For the text-containing cell, return its midpoint in [X, Y] coordinate format. 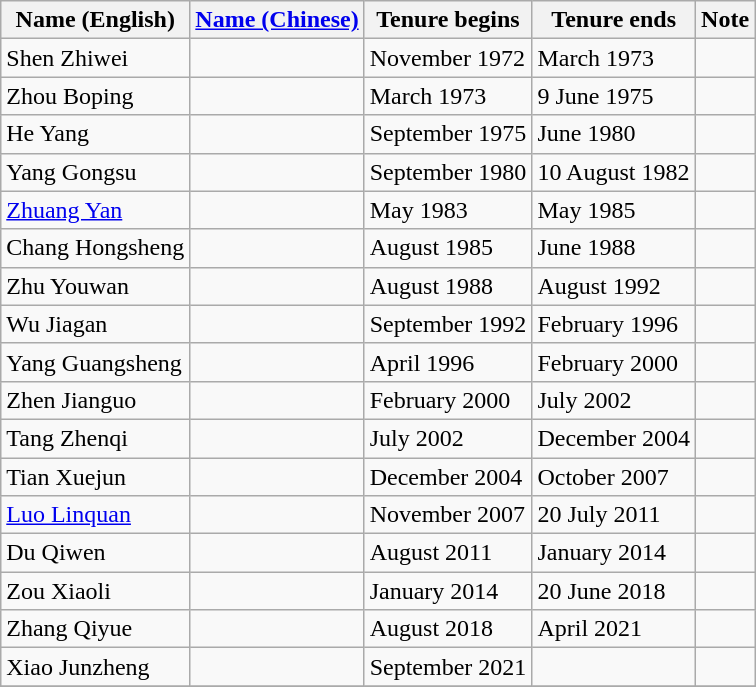
Zhen Jianguo [96, 400]
Luo Linquan [96, 515]
August 1988 [448, 286]
August 1992 [614, 286]
Tang Zhenqi [96, 438]
August 2018 [448, 629]
August 2011 [448, 553]
Tenure ends [614, 20]
September 1975 [448, 134]
Zhou Boping [96, 96]
20 July 2011 [614, 515]
October 2007 [614, 477]
Yang Gongsu [96, 172]
Zhuang Yan [96, 210]
20 June 2018 [614, 591]
September 1980 [448, 172]
Zhu Youwan [96, 286]
Yang Guangsheng [96, 362]
June 1988 [614, 248]
Tenure begins [448, 20]
April 1996 [448, 362]
Chang Hongsheng [96, 248]
November 1972 [448, 58]
Du Qiwen [96, 553]
September 1992 [448, 324]
August 1985 [448, 248]
10 August 1982 [614, 172]
April 2021 [614, 629]
He Yang [96, 134]
June 1980 [614, 134]
Wu Jiagan [96, 324]
May 1983 [448, 210]
Zhang Qiyue [96, 629]
Tian Xuejun [96, 477]
9 June 1975 [614, 96]
November 2007 [448, 515]
May 1985 [614, 210]
Note [726, 20]
Shen Zhiwei [96, 58]
Name (English) [96, 20]
Xiao Junzheng [96, 667]
September 2021 [448, 667]
Name (Chinese) [277, 20]
Zou Xiaoli [96, 591]
February 1996 [614, 324]
